Detect which cell encompasses the target text, then output its [X, Y] center coordinate. 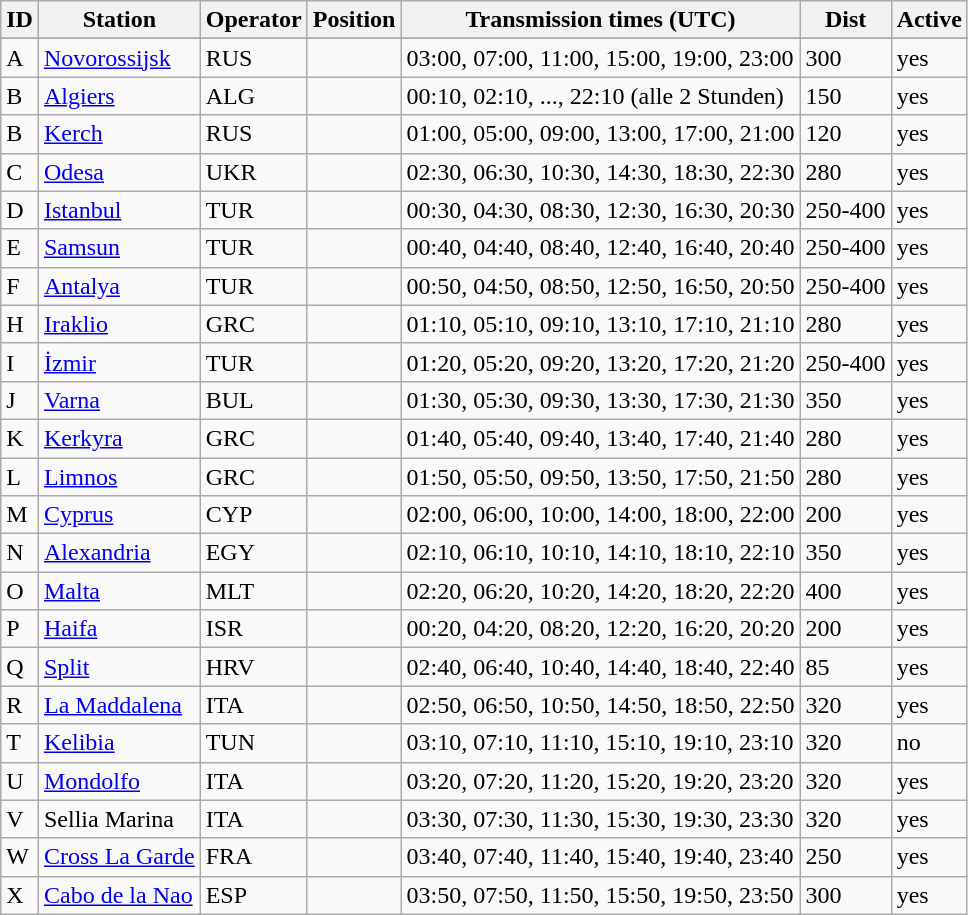
X [20, 895]
ESP [254, 895]
03:30, 07:30, 11:30, 15:30, 19:30, 23:30 [600, 819]
Iraklio [119, 324]
H [20, 324]
N [20, 553]
00:10, 02:10, ..., 22:10 (alle 2 Stunden) [600, 96]
UKR [254, 172]
Operator [254, 20]
85 [846, 667]
01:20, 05:20, 09:20, 13:20, 17:20, 21:20 [600, 362]
Antalya [119, 286]
02:30, 06:30, 10:30, 14:30, 18:30, 22:30 [600, 172]
Algiers [119, 96]
01:40, 05:40, 09:40, 13:40, 17:40, 21:40 [600, 438]
02:50, 06:50, 10:50, 14:50, 18:50, 22:50 [600, 705]
İzmir [119, 362]
F [20, 286]
C [20, 172]
01:50, 05:50, 09:50, 13:50, 17:50, 21:50 [600, 477]
FRA [254, 857]
01:30, 05:30, 09:30, 13:30, 17:30, 21:30 [600, 400]
I [20, 362]
02:10, 06:10, 10:10, 14:10, 18:10, 22:10 [600, 553]
CYP [254, 515]
Kelibia [119, 743]
Station [119, 20]
J [20, 400]
Kerkyra [119, 438]
00:50, 04:50, 08:50, 12:50, 16:50, 20:50 [600, 286]
03:10, 07:10, 11:10, 15:10, 19:10, 23:10 [600, 743]
Alexandria [119, 553]
W [20, 857]
ID [20, 20]
Cyprus [119, 515]
Active [929, 20]
E [20, 248]
Cross La Garde [119, 857]
ISR [254, 629]
Samsun [119, 248]
Cabo de la Nao [119, 895]
Haifa [119, 629]
BUL [254, 400]
Novorossijsk [119, 58]
01:00, 05:00, 09:00, 13:00, 17:00, 21:00 [600, 134]
02:40, 06:40, 10:40, 14:40, 18:40, 22:40 [600, 667]
Dist [846, 20]
Q [20, 667]
01:10, 05:10, 09:10, 13:10, 17:10, 21:10 [600, 324]
02:20, 06:20, 10:20, 14:20, 18:20, 22:20 [600, 591]
La Maddalena [119, 705]
ALG [254, 96]
00:30, 04:30, 08:30, 12:30, 16:30, 20:30 [600, 210]
250 [846, 857]
150 [846, 96]
Sellia Marina [119, 819]
HRV [254, 667]
T [20, 743]
400 [846, 591]
Split [119, 667]
03:00, 07:00, 11:00, 15:00, 19:00, 23:00 [600, 58]
V [20, 819]
Transmission times (UTC) [600, 20]
00:40, 04:40, 08:40, 12:40, 16:40, 20:40 [600, 248]
03:20, 07:20, 11:20, 15:20, 19:20, 23:20 [600, 781]
120 [846, 134]
00:20, 04:20, 08:20, 12:20, 16:20, 20:20 [600, 629]
Istanbul [119, 210]
D [20, 210]
03:50, 07:50, 11:50, 15:50, 19:50, 23:50 [600, 895]
EGY [254, 553]
MLT [254, 591]
Limnos [119, 477]
TUN [254, 743]
Position [354, 20]
02:00, 06:00, 10:00, 14:00, 18:00, 22:00 [600, 515]
P [20, 629]
M [20, 515]
03:40, 07:40, 11:40, 15:40, 19:40, 23:40 [600, 857]
K [20, 438]
L [20, 477]
A [20, 58]
R [20, 705]
Varna [119, 400]
Kerch [119, 134]
Malta [119, 591]
no [929, 743]
O [20, 591]
Mondolfo [119, 781]
Odesa [119, 172]
U [20, 781]
